Scan for the cell matching the given text and deliver its [x, y] coordinate at center. 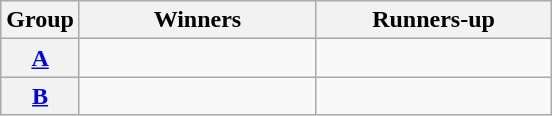
Group [40, 20]
A [40, 58]
B [40, 96]
Runners-up [433, 20]
Winners [197, 20]
